Return [x, y] of the center of cell containing provided text 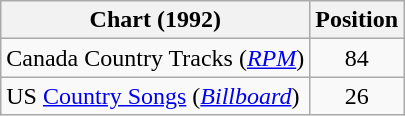
US Country Songs (Billboard) [156, 96]
Canada Country Tracks (RPM) [156, 58]
Chart (1992) [156, 20]
Position [357, 20]
26 [357, 96]
84 [357, 58]
